Search for the cell housing the specified text and yield its (x, y) center coordinate. 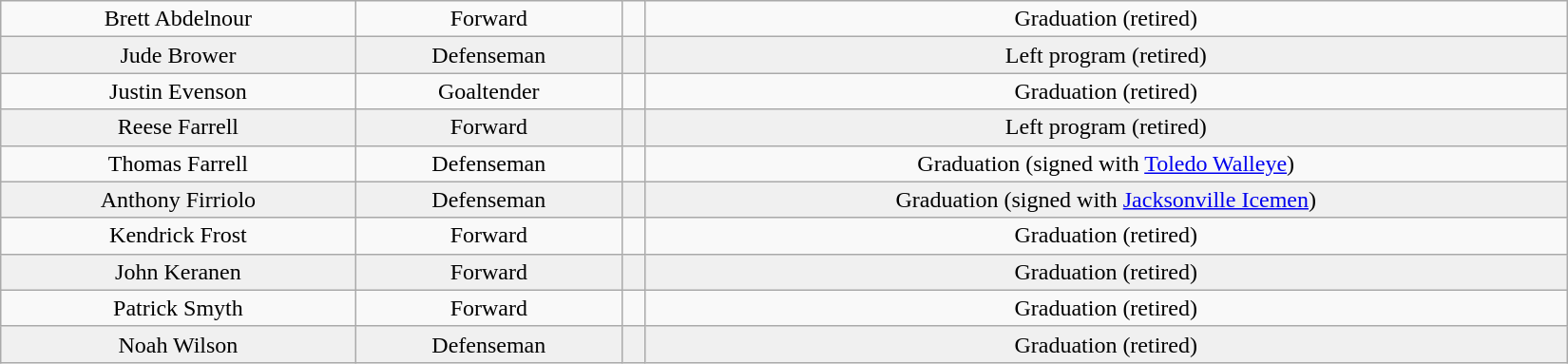
Thomas Farrell (179, 163)
Justin Evenson (179, 91)
Graduation (signed with Jacksonville Icemen) (1106, 200)
Anthony Firriolo (179, 200)
Reese Farrell (179, 127)
Graduation (signed with Toledo Walleye) (1106, 163)
John Keranen (179, 272)
Goaltender (488, 91)
Patrick Smyth (179, 308)
Kendrick Frost (179, 236)
Jude Brower (179, 55)
Brett Abdelnour (179, 19)
Noah Wilson (179, 344)
